Locate the cell with the specified text and output its [x, y] center coordinate. 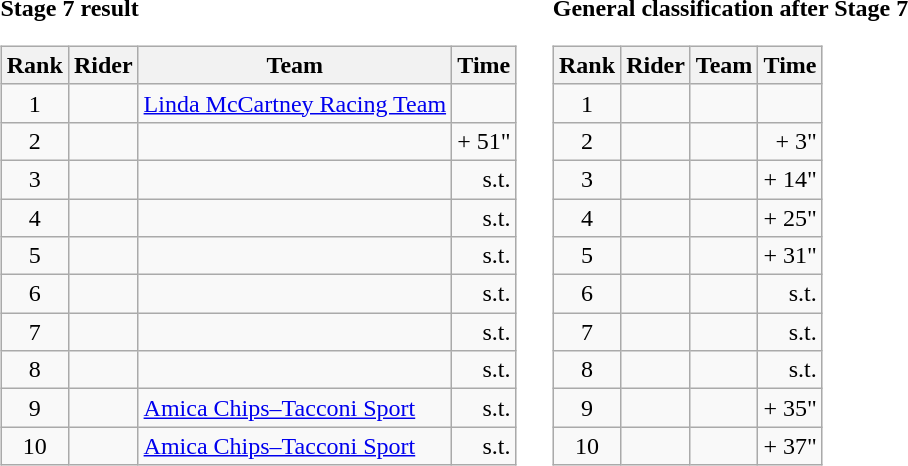
+ 25" [790, 217]
Linda McCartney Racing Team [295, 103]
+ 14" [790, 179]
+ 3" [790, 141]
+ 37" [790, 446]
+ 51" [484, 141]
+ 35" [790, 408]
+ 31" [790, 256]
